From the cell containing the given text, extract its center point as [x, y] coordinate. 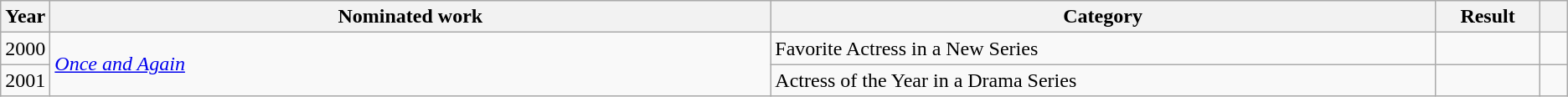
Result [1488, 17]
Nominated work [410, 17]
2000 [25, 48]
Once and Again [410, 64]
Favorite Actress in a New Series [1103, 48]
Year [25, 17]
Actress of the Year in a Drama Series [1103, 80]
2001 [25, 80]
Category [1103, 17]
